From the cell containing the given text, extract its center point as [X, Y] coordinate. 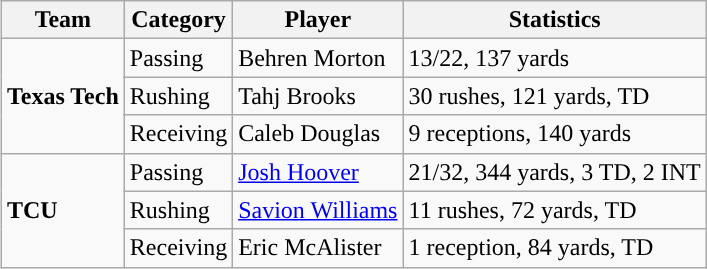
9 receptions, 140 yards [554, 134]
Category [178, 20]
30 rushes, 121 yards, TD [554, 96]
Caleb Douglas [318, 134]
Texas Tech [62, 96]
Savion Williams [318, 210]
11 rushes, 72 yards, TD [554, 210]
Statistics [554, 20]
Eric McAlister [318, 248]
Josh Hoover [318, 172]
Player [318, 20]
Team [62, 20]
TCU [62, 210]
13/22, 137 yards [554, 58]
Behren Morton [318, 58]
21/32, 344 yards, 3 TD, 2 INT [554, 172]
Tahj Brooks [318, 96]
1 reception, 84 yards, TD [554, 248]
